Output the (X, Y) coordinate of the center of the cell containing the given text.  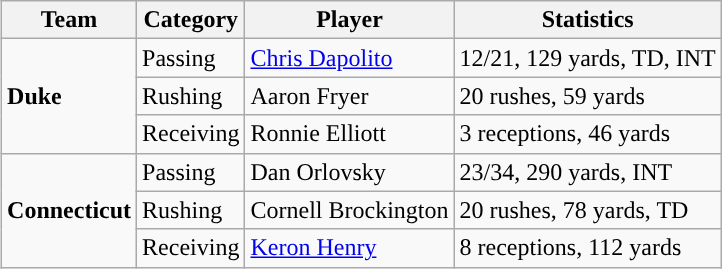
Statistics (588, 20)
Duke (70, 96)
20 rushes, 59 yards (588, 96)
Team (70, 20)
Aaron Fryer (350, 96)
Connecticut (70, 210)
12/21, 129 yards, TD, INT (588, 58)
Dan Orlovsky (350, 172)
20 rushes, 78 yards, TD (588, 210)
Keron Henry (350, 248)
Category (191, 20)
Cornell Brockington (350, 210)
Chris Dapolito (350, 58)
Ronnie Elliott (350, 134)
3 receptions, 46 yards (588, 134)
8 receptions, 112 yards (588, 248)
Player (350, 20)
23/34, 290 yards, INT (588, 172)
